Detect which cell encompasses the target text, then output its (X, Y) center coordinate. 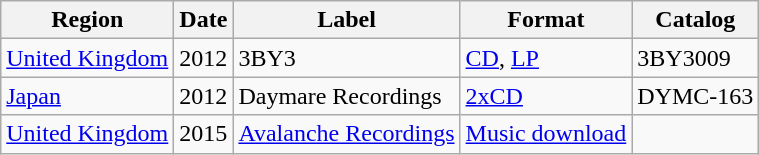
Format (546, 20)
3BY3 (346, 58)
Daymare Recordings (346, 96)
CD, LP (546, 58)
Catalog (696, 20)
Music download (546, 134)
Label (346, 20)
Avalanche Recordings (346, 134)
3BY3009 (696, 58)
DYMC-163 (696, 96)
2xCD (546, 96)
2015 (204, 134)
Region (88, 20)
Date (204, 20)
Japan (88, 96)
